Return the (x, y) coordinate for the center point of the cell that contains the specified text.  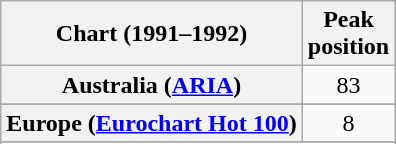
Europe (Eurochart Hot 100) (152, 123)
8 (348, 123)
Peakposition (348, 34)
83 (348, 85)
Australia (ARIA) (152, 85)
Chart (1991–1992) (152, 34)
